Return the (X, Y) coordinate for the center point of the cell that contains the specified text.  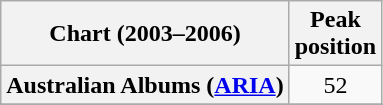
Australian Albums (ARIA) (145, 85)
52 (335, 85)
Chart (2003–2006) (145, 34)
Peakposition (335, 34)
